Extract the (x, y) coordinate from the center of the cell holding the provided text.  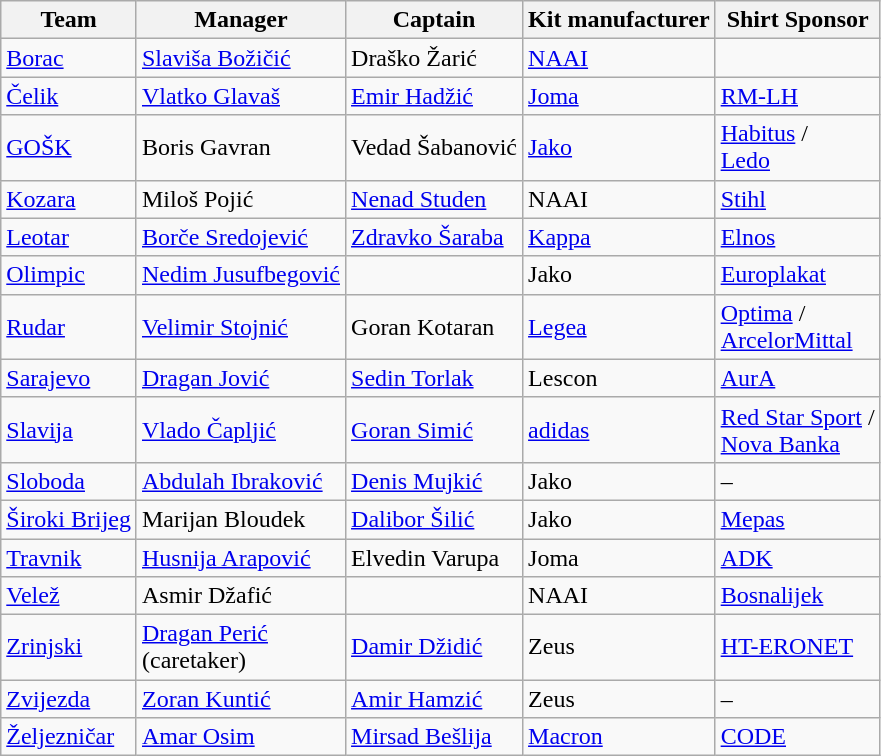
Amir Hamzić (434, 699)
Optima /ArcelorMittal (798, 326)
Damir Džidić (434, 648)
Zrinjski (69, 648)
Široki Brijeg (69, 519)
Dragan Perić(caretaker) (240, 648)
Bosnalijek (798, 596)
Asmir Džafić (240, 596)
Leotar (69, 237)
Red Star Sport /Nova Banka (798, 430)
Mepas (798, 519)
Čelik (69, 96)
Kozara (69, 199)
Nenad Studen (434, 199)
Kappa (620, 237)
Stihl (798, 199)
Lescon (620, 378)
Slaviša Božičić (240, 58)
Shirt Sponsor (798, 20)
Macron (620, 737)
Kit manufacturer (620, 20)
Velež (69, 596)
Miloš Pojić (240, 199)
CODE (798, 737)
Dalibor Šilić (434, 519)
Legea (620, 326)
Emir Hadžić (434, 96)
Marijan Bloudek (240, 519)
Zoran Kuntić (240, 699)
Boris Gavran (240, 148)
Borac (69, 58)
Vedad Šabanović (434, 148)
RM-LH (798, 96)
Europlakat (798, 275)
Vlado Čapljić (240, 430)
ADK (798, 557)
HT-ERONET (798, 648)
Zdravko Šaraba (434, 237)
Borče Sredojević (240, 237)
GOŠK (69, 148)
Sedin Torlak (434, 378)
Abdulah Ibraković (240, 481)
Habitus /Ledo (798, 148)
Husnija Arapović (240, 557)
Mirsad Bešlija (434, 737)
Rudar (69, 326)
Slavija (69, 430)
Manager (240, 20)
Draško Žarić (434, 58)
Sarajevo (69, 378)
Željezničar (69, 737)
Dragan Jović (240, 378)
AurA (798, 378)
Vlatko Glavaš (240, 96)
adidas (620, 430)
Amar Osim (240, 737)
Denis Mujkić (434, 481)
Travnik (69, 557)
Velimir Stojnić (240, 326)
Elnos (798, 237)
Goran Kotaran (434, 326)
Olimpic (69, 275)
Zvijezda (69, 699)
Elvedin Varupa (434, 557)
Nedim Jusufbegović (240, 275)
Goran Simić (434, 430)
Sloboda (69, 481)
Captain (434, 20)
Team (69, 20)
